Pinpoint the cell where the given text exists, returning its (X, Y) midpoint coordinate. 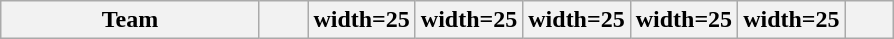
Team (130, 20)
